Output the (x, y) coordinate of the center of the cell containing the given text.  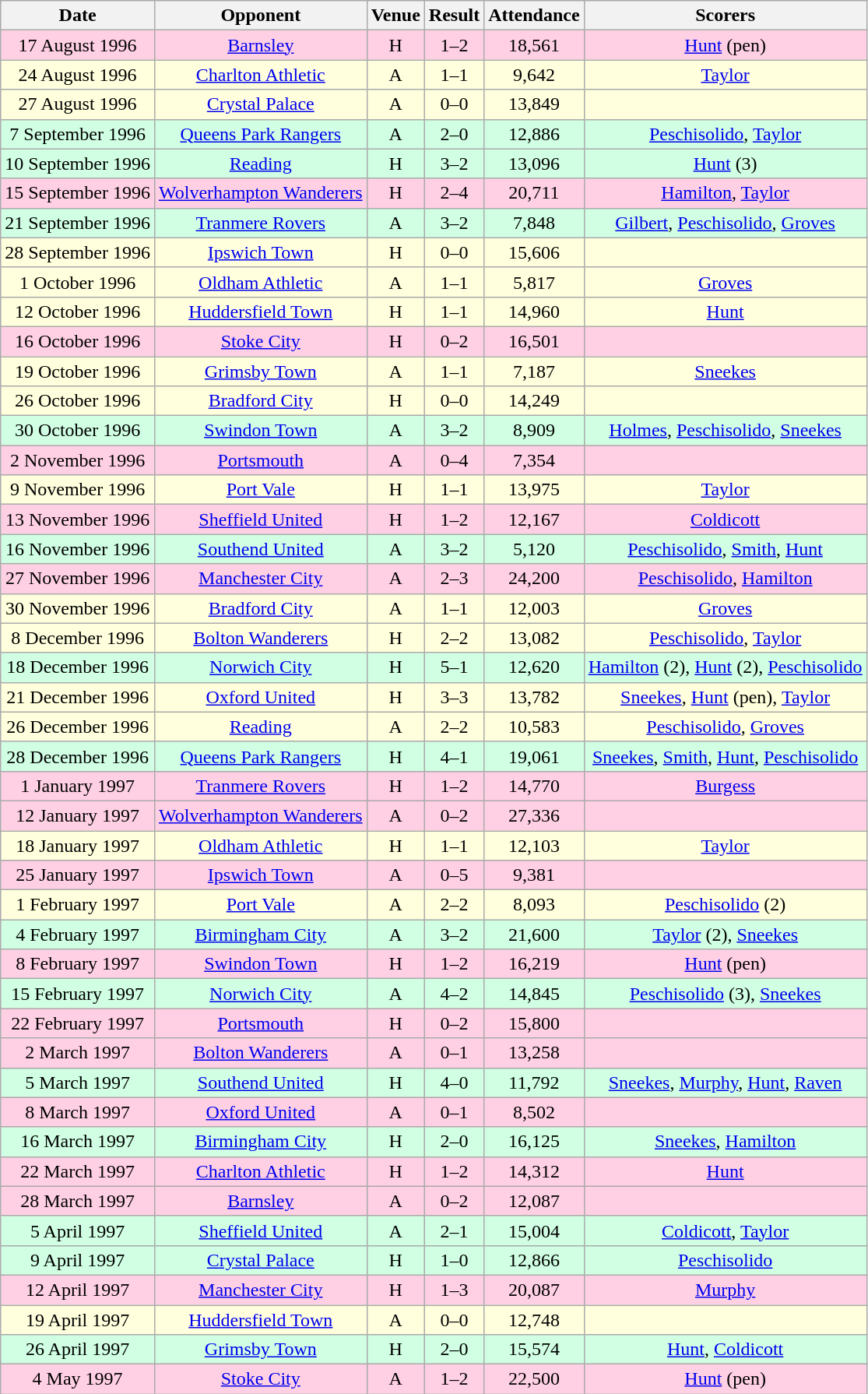
12,866 (534, 1260)
2 March 1997 (78, 1053)
18,561 (534, 45)
1 October 1996 (78, 282)
Sneekes, Hamilton (726, 1142)
9,642 (534, 75)
12 October 1996 (78, 312)
27 August 1996 (78, 104)
16,219 (534, 964)
14,249 (534, 401)
13,975 (534, 490)
14,312 (534, 1171)
27 November 1996 (78, 579)
9,381 (534, 875)
1 February 1997 (78, 905)
28 March 1997 (78, 1201)
Taylor (2), Sneekes (726, 935)
21 December 1996 (78, 697)
30 November 1996 (78, 608)
5 March 1997 (78, 1082)
19,061 (534, 756)
24,200 (534, 579)
5,120 (534, 549)
15,004 (534, 1230)
15,800 (534, 1023)
8,909 (534, 431)
1–0 (454, 1260)
28 December 1996 (78, 756)
19 April 1997 (78, 1320)
Hamilton (2), Hunt (2), Peschisolido (726, 667)
13,258 (534, 1053)
13,782 (534, 697)
18 January 1997 (78, 845)
4 May 1997 (78, 1379)
28 September 1996 (78, 252)
8 February 1997 (78, 964)
4 February 1997 (78, 935)
21,600 (534, 935)
15,574 (534, 1350)
Holmes, Peschisolido, Sneekes (726, 431)
14,960 (534, 312)
12,886 (534, 134)
1 January 1997 (78, 786)
4–2 (454, 994)
Murphy (726, 1290)
10 September 1996 (78, 164)
9 November 1996 (78, 490)
Sneekes, Smith, Hunt, Peschisolido (726, 756)
16 October 1996 (78, 341)
7 September 1996 (78, 134)
7,848 (534, 223)
4–0 (454, 1082)
Peschisolido, Hamilton (726, 579)
15,606 (534, 252)
Scorers (726, 16)
12,087 (534, 1201)
18 December 1996 (78, 667)
13,849 (534, 104)
Peschisolido (3), Sneekes (726, 994)
Sneekes, Murphy, Hunt, Raven (726, 1082)
Burgess (726, 786)
24 August 1996 (78, 75)
16,501 (534, 341)
8,093 (534, 905)
0–4 (454, 460)
11,792 (534, 1082)
5 April 1997 (78, 1230)
12 April 1997 (78, 1290)
2–3 (454, 579)
5–1 (454, 667)
30 October 1996 (78, 431)
21 September 1996 (78, 223)
1–3 (454, 1290)
2 November 1996 (78, 460)
8 December 1996 (78, 638)
Opponent (260, 16)
3–3 (454, 697)
0–5 (454, 875)
14,845 (534, 994)
22 March 1997 (78, 1171)
8 March 1997 (78, 1112)
26 April 1997 (78, 1350)
Venue (395, 16)
13,096 (534, 164)
14,770 (534, 786)
9 April 1997 (78, 1260)
12,167 (534, 519)
12,003 (534, 608)
22 February 1997 (78, 1023)
25 January 1997 (78, 875)
15 February 1997 (78, 994)
Peschisolido, Smith, Hunt (726, 549)
7,187 (534, 371)
17 August 1996 (78, 45)
Coldicott, Taylor (726, 1230)
16 November 1996 (78, 549)
15 September 1996 (78, 193)
12,748 (534, 1320)
Gilbert, Peschisolido, Groves (726, 223)
20,711 (534, 193)
12,103 (534, 845)
Hunt, Coldicott (726, 1350)
Attendance (534, 16)
Peschisolido, Groves (726, 727)
12 January 1997 (78, 815)
26 October 1996 (78, 401)
10,583 (534, 727)
16,125 (534, 1142)
4–1 (454, 756)
7,354 (534, 460)
20,087 (534, 1290)
2–1 (454, 1230)
Peschisolido (726, 1260)
2–4 (454, 193)
27,336 (534, 815)
13,082 (534, 638)
Peschisolido (2) (726, 905)
Coldicott (726, 519)
26 December 1996 (78, 727)
Sneekes (726, 371)
Sneekes, Hunt (pen), Taylor (726, 697)
Hamilton, Taylor (726, 193)
19 October 1996 (78, 371)
13 November 1996 (78, 519)
Hunt (3) (726, 164)
Date (78, 16)
5,817 (534, 282)
22,500 (534, 1379)
12,620 (534, 667)
16 March 1997 (78, 1142)
8,502 (534, 1112)
Result (454, 16)
